Find where the given text appears and provide that cell's center as [x, y] coordinate. 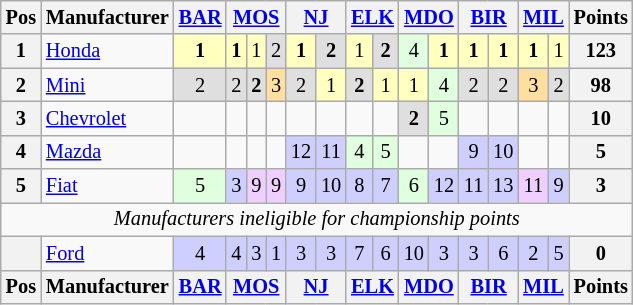
Chevrolet [108, 118]
Fiat [108, 186]
13 [503, 186]
Ford [108, 253]
0 [601, 253]
Mazda [108, 152]
Mini [108, 85]
Manufacturers ineligible for championship points [317, 219]
123 [601, 51]
8 [359, 186]
98 [601, 85]
Honda [108, 51]
